Return [x, y] of the center of cell containing provided text 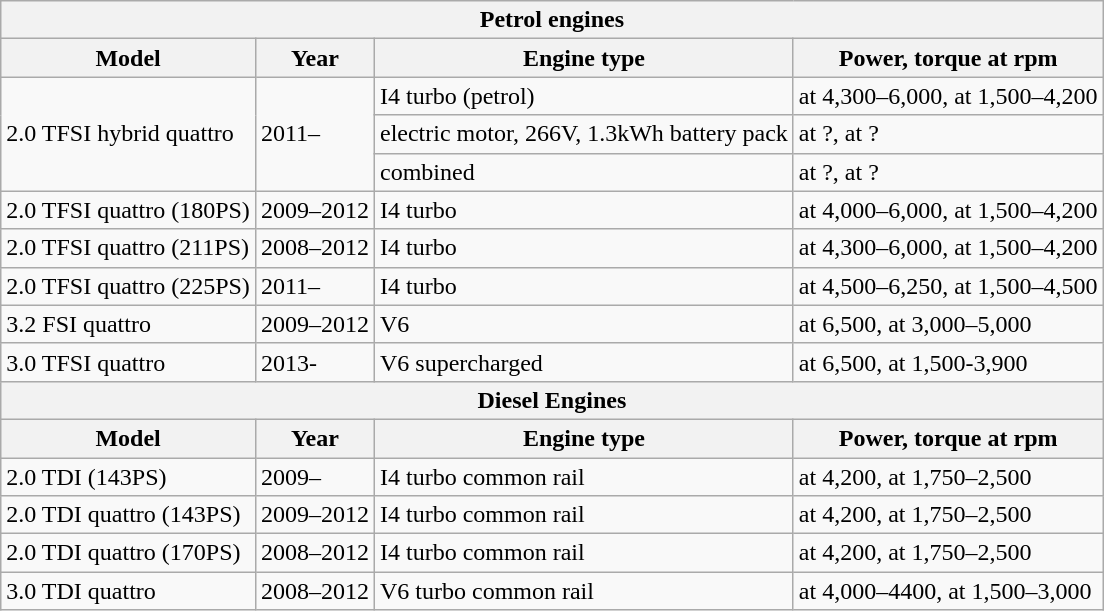
V6 turbo common rail [584, 591]
at 4,000–4400, at 1,500–3,000 [948, 591]
electric motor, 266V, 1.3kWh battery pack [584, 134]
2.0 TFSI hybrid quattro [128, 134]
at 4,500–6,250, at 1,500–4,500 [948, 286]
2013- [314, 362]
at 6,500, at 3,000–5,000 [948, 324]
2.0 TFSI quattro (180PS) [128, 210]
at 4,000–6,000, at 1,500–4,200 [948, 210]
3.0 TFSI quattro [128, 362]
at 6,500, at 1,500-3,900 [948, 362]
V6 supercharged [584, 362]
V6 [584, 324]
2.0 TDI quattro (170PS) [128, 553]
3.0 TDI quattro [128, 591]
3.2 FSI quattro [128, 324]
2009– [314, 477]
I4 turbo (petrol) [584, 96]
Petrol engines [552, 20]
2.0 TFSI quattro (211PS) [128, 248]
2.0 TDI (143PS) [128, 477]
2.0 TFSI quattro (225PS) [128, 286]
Diesel Engines [552, 400]
combined [584, 172]
2.0 TDI quattro (143PS) [128, 515]
